Scan for the cell matching the given text and deliver its (x, y) coordinate at center. 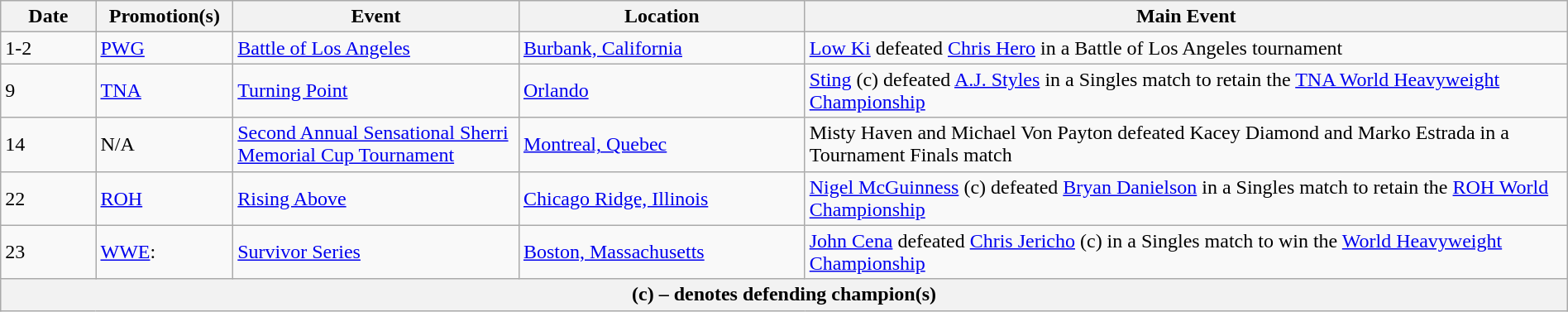
(c) – denotes defending champion(s) (784, 295)
Boston, Massachusetts (662, 252)
9 (48, 91)
Nigel McGuinness (c) defeated Bryan Danielson in a Singles match to retain the ROH World Championship (1186, 199)
Montreal, Quebec (662, 144)
Event (376, 17)
Date (48, 17)
TNA (165, 91)
22 (48, 199)
ROH (165, 199)
Main Event (1186, 17)
PWG (165, 48)
Survivor Series (376, 252)
14 (48, 144)
Rising Above (376, 199)
Promotion(s) (165, 17)
Burbank, California (662, 48)
Location (662, 17)
1-2 (48, 48)
N/A (165, 144)
Sting (c) defeated A.J. Styles in a Singles match to retain the TNA World Heavyweight Championship (1186, 91)
23 (48, 252)
John Cena defeated Chris Jericho (c) in a Singles match to win the World Heavyweight Championship (1186, 252)
WWE: (165, 252)
Misty Haven and Michael Von Payton defeated Kacey Diamond and Marko Estrada in a Tournament Finals match (1186, 144)
Turning Point (376, 91)
Second Annual Sensational Sherri Memorial Cup Tournament (376, 144)
Chicago Ridge, Illinois (662, 199)
Battle of Los Angeles (376, 48)
Orlando (662, 91)
Low Ki defeated Chris Hero in a Battle of Los Angeles tournament (1186, 48)
